Detect which cell encompasses the target text, then output its [X, Y] center coordinate. 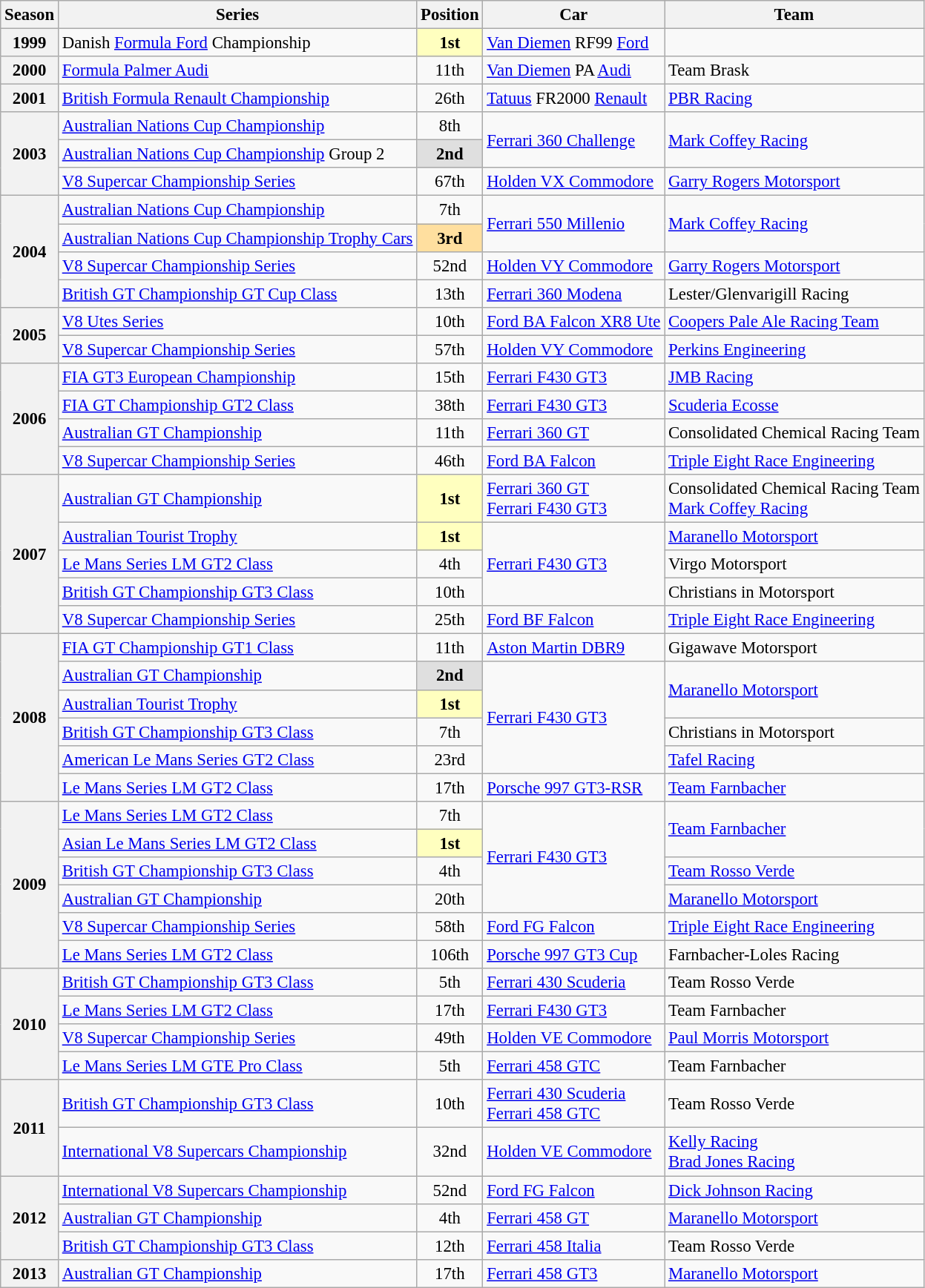
2011 [30, 1127]
2003 [30, 154]
Danish Formula Ford Championship [237, 43]
Ferrari 550 Millenio [574, 224]
58th [450, 927]
FIA GT Championship GT2 Class [237, 405]
Asian Le Mans Series LM GT2 Class [237, 843]
15th [450, 377]
Tafel Racing [794, 759]
Scuderia Ecosse [794, 405]
Farnbacher-Loles Racing [794, 955]
1999 [30, 43]
British Formula Renault Championship [237, 99]
Team Brask [794, 70]
2007 [30, 555]
38th [450, 405]
JMB Racing [794, 377]
57th [450, 349]
Car [574, 15]
2006 [30, 419]
20th [450, 899]
12th [450, 1246]
Ferrari 360 GTFerrari F430 GT3 [574, 498]
Dick Johnson Racing [794, 1190]
PBR Racing [794, 99]
Aston Martin DBR9 [574, 648]
FIA GT3 European Championship [237, 377]
Position [450, 15]
Porsche 997 GT3 Cup [574, 955]
Formula Palmer Audi [237, 70]
2013 [30, 1273]
13th [450, 294]
106th [450, 955]
Ferrari 458 GT [574, 1218]
67th [450, 182]
Ferrari 430 Scuderia [574, 982]
FIA GT Championship GT1 Class [237, 648]
25th [450, 620]
Series [237, 15]
Season [30, 15]
Consolidated Chemical Racing Team [794, 433]
49th [450, 1038]
2012 [30, 1218]
Ferrari 458 GT3 [574, 1273]
Ferrari 458 Italia [574, 1246]
32nd [450, 1152]
Ford BA Falcon [574, 460]
Ford BA Falcon XR8 Ute [574, 321]
Ford BF Falcon [574, 620]
Ferrari 458 GTC [574, 1066]
2009 [30, 885]
Australian Nations Cup Championship Trophy Cars [237, 238]
Gigawave Motorsport [794, 648]
Ferrari 360 Challenge [574, 139]
Kelly RacingBrad Jones Racing [794, 1152]
British GT Championship GT Cup Class [237, 294]
Coopers Pale Ale Racing Team [794, 321]
Virgo Motorsport [794, 564]
2005 [30, 335]
Ferrari 430 ScuderiaFerrari 458 GTC [574, 1103]
2001 [30, 99]
Ferrari 360 Modena [574, 294]
Porsche 997 GT3-RSR [574, 787]
American Le Mans Series GT2 Class [237, 759]
Consolidated Chemical Racing TeamMark Coffey Racing [794, 498]
46th [450, 460]
2000 [30, 70]
Tatuus FR2000 Renault [574, 99]
Australian Nations Cup Championship Group 2 [237, 154]
Holden VX Commodore [574, 182]
Team [794, 15]
Van Diemen RF99 Ford [574, 43]
3rd [450, 238]
8th [450, 126]
Lester/Glenvarigill Racing [794, 294]
2010 [30, 1024]
Ferrari 360 GT [574, 433]
Paul Morris Motorsport [794, 1038]
Le Mans Series LM GTE Pro Class [237, 1066]
V8 Utes Series [237, 321]
Perkins Engineering [794, 349]
23rd [450, 759]
2008 [30, 718]
26th [450, 99]
Van Diemen PA Audi [574, 70]
2004 [30, 251]
